Search for the cell housing the specified text and yield its [x, y] center coordinate. 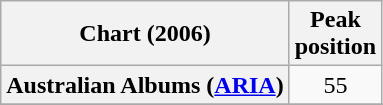
Australian Albums (ARIA) [145, 85]
Chart (2006) [145, 34]
55 [335, 85]
Peakposition [335, 34]
